Capture the cell that displays the provided text and extract its (X, Y) central coordinate. 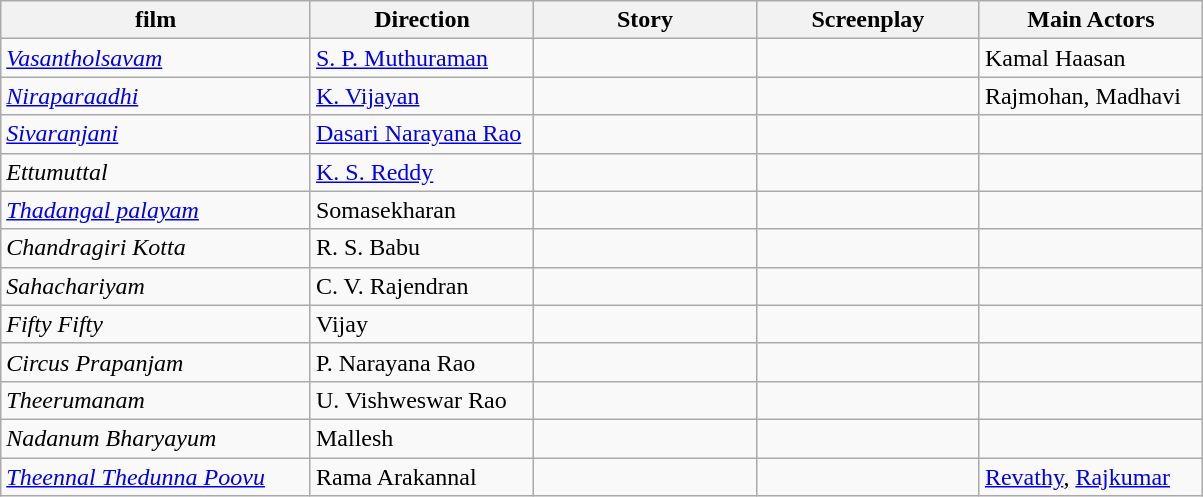
Story (644, 20)
K. Vijayan (422, 96)
Ettumuttal (156, 172)
Direction (422, 20)
Rajmohan, Madhavi (1090, 96)
Dasari Narayana Rao (422, 134)
Thadangal palayam (156, 210)
Niraparaadhi (156, 96)
K. S. Reddy (422, 172)
Mallesh (422, 438)
Sahachariyam (156, 286)
Vijay (422, 324)
Somasekharan (422, 210)
Theennal Thedunna Poovu (156, 477)
P. Narayana Rao (422, 362)
Circus Prapanjam (156, 362)
S. P. Muthuraman (422, 58)
Rama Arakannal (422, 477)
Chandragiri Kotta (156, 248)
R. S. Babu (422, 248)
Main Actors (1090, 20)
Revathy, Rajkumar (1090, 477)
Screenplay (868, 20)
film (156, 20)
Nadanum Bharyayum (156, 438)
Vasantholsavam (156, 58)
C. V. Rajendran (422, 286)
Theerumanam (156, 400)
U. Vishweswar Rao (422, 400)
Fifty Fifty (156, 324)
Kamal Haasan (1090, 58)
Sivaranjani (156, 134)
